Detect which cell encompasses the target text, then output its (x, y) center coordinate. 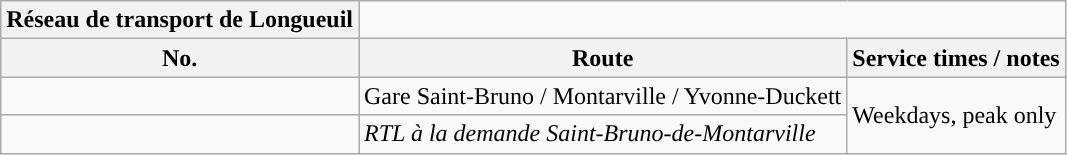
Service times / notes (956, 58)
Weekdays, peak only (956, 115)
Route (602, 58)
No. (180, 58)
Réseau de transport de Longueuil (180, 20)
RTL à la demande Saint-Bruno-de-Montarville (602, 134)
Gare Saint-Bruno / Montarville / Yvonne-Duckett (602, 96)
